Scan for the cell matching the given text and deliver its [x, y] coordinate at center. 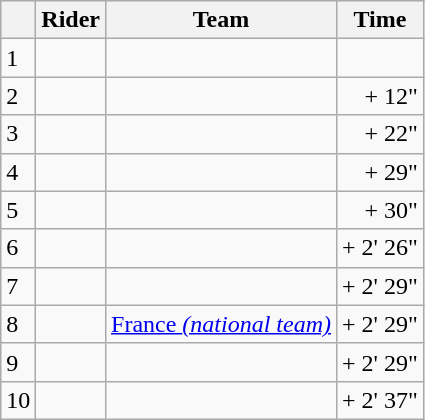
4 [18, 172]
1 [18, 58]
3 [18, 134]
Time [380, 20]
2 [18, 96]
10 [18, 400]
+ 29" [380, 172]
+ 12" [380, 96]
+ 30" [380, 210]
6 [18, 248]
France (national team) [222, 324]
Rider [71, 20]
+ 2' 26" [380, 248]
+ 22" [380, 134]
5 [18, 210]
9 [18, 362]
Team [222, 20]
7 [18, 286]
8 [18, 324]
+ 2' 37" [380, 400]
